Return (X, Y) of the center of cell containing provided text 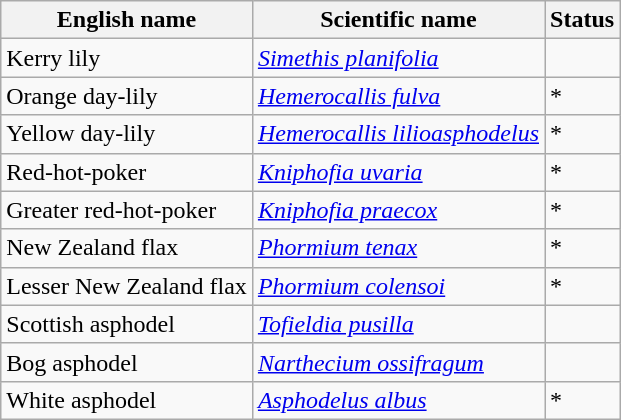
Lesser New Zealand flax (127, 286)
Phormium colensoi (398, 286)
Bog asphodel (127, 362)
Red-hot-poker (127, 172)
Kniphofia praecox (398, 210)
Status (582, 20)
Scientific name (398, 20)
Orange day-lily (127, 96)
Simethis planifolia (398, 58)
Kerry lily (127, 58)
Tofieldia pusilla (398, 324)
White asphodel (127, 400)
Phormium tenax (398, 248)
New Zealand flax (127, 248)
Hemerocallis lilioasphodelus (398, 134)
Narthecium ossifragum (398, 362)
Greater red-hot-poker (127, 210)
Hemerocallis fulva (398, 96)
Kniphofia uvaria (398, 172)
English name (127, 20)
Asphodelus albus (398, 400)
Scottish asphodel (127, 324)
Yellow day-lily (127, 134)
